Pinpoint the cell where the given text exists, returning its (x, y) midpoint coordinate. 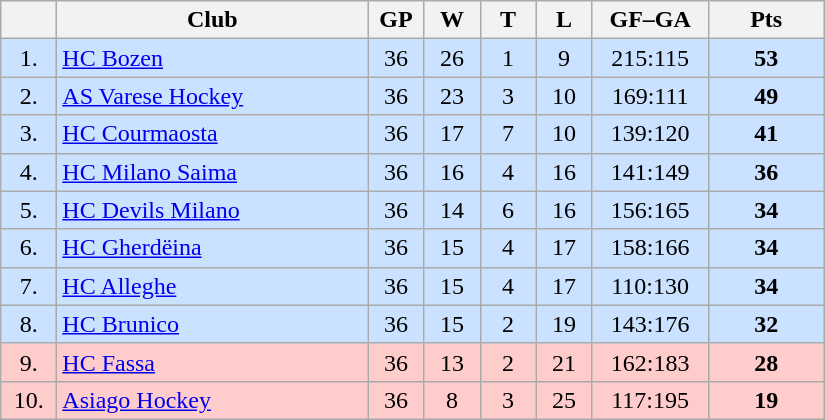
HC Courmaosta (212, 134)
110:130 (650, 286)
5. (29, 210)
W (452, 20)
4. (29, 172)
25 (564, 400)
215:115 (650, 58)
10. (29, 400)
23 (452, 96)
169:111 (650, 96)
Pts (766, 20)
14 (452, 210)
158:166 (650, 248)
HC Gherdëina (212, 248)
28 (766, 362)
6. (29, 248)
Club (212, 20)
9 (564, 58)
139:120 (650, 134)
26 (452, 58)
GP (396, 20)
HC Devils Milano (212, 210)
AS Varese Hockey (212, 96)
1 (508, 58)
141:149 (650, 172)
6 (508, 210)
3. (29, 134)
143:176 (650, 324)
7. (29, 286)
GF–GA (650, 20)
13 (452, 362)
1. (29, 58)
L (564, 20)
T (508, 20)
HC Milano Saima (212, 172)
Asiago Hockey (212, 400)
32 (766, 324)
7 (508, 134)
8 (452, 400)
41 (766, 134)
162:183 (650, 362)
HC Fassa (212, 362)
HC Bozen (212, 58)
117:195 (650, 400)
HC Brunico (212, 324)
53 (766, 58)
8. (29, 324)
21 (564, 362)
2. (29, 96)
49 (766, 96)
9. (29, 362)
HC Alleghe (212, 286)
156:165 (650, 210)
